From the cell containing the given text, extract its center point as (x, y) coordinate. 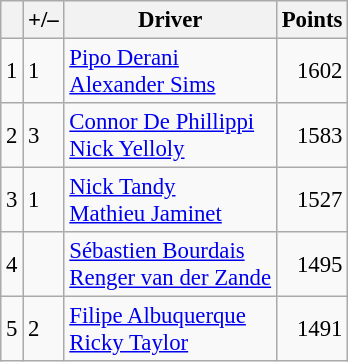
5 (12, 330)
1495 (312, 264)
1602 (312, 72)
Nick Tandy Mathieu Jaminet (170, 200)
Filipe Albuquerque Ricky Taylor (170, 330)
Points (312, 20)
1527 (312, 200)
1583 (312, 136)
Connor De Phillippi Nick Yelloly (170, 136)
Pipo Derani Alexander Sims (170, 72)
+/– (44, 20)
Driver (170, 20)
1491 (312, 330)
4 (12, 264)
Sébastien Bourdais Renger van der Zande (170, 264)
